Return [x, y] of the center of cell containing provided text 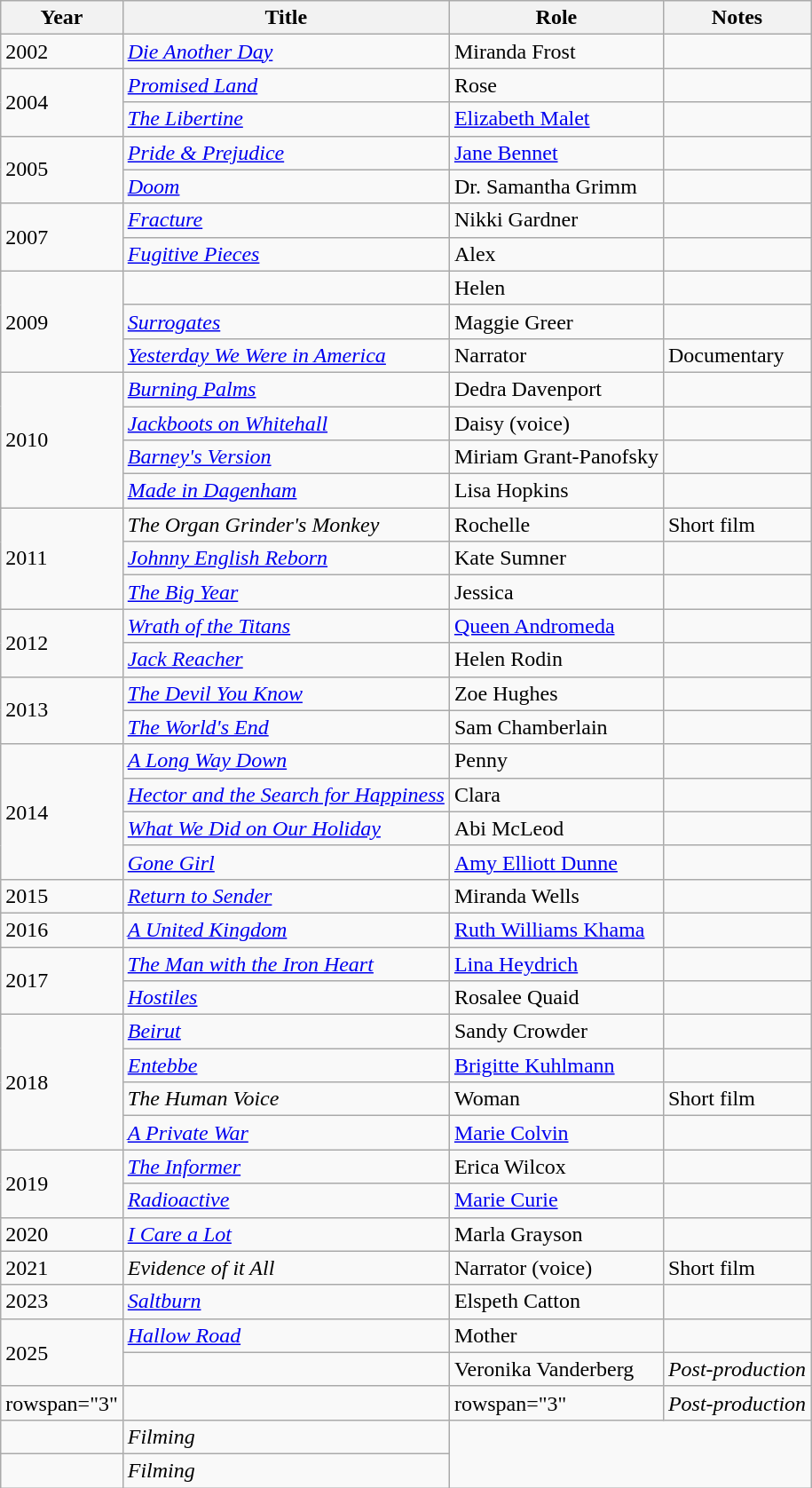
2016 [62, 930]
The Informer [286, 1167]
Elspeth Catton [556, 1302]
Amy Elliott Dunne [556, 862]
2025 [62, 1352]
Woman [556, 1099]
Fracture [286, 220]
Miranda Wells [556, 896]
Promised Land [286, 85]
2015 [62, 896]
Veronika Vanderberg [556, 1369]
Narrator [556, 355]
Radioactive [286, 1200]
Yesterday We Were in America [286, 355]
The Devil You Know [286, 693]
2021 [62, 1268]
The Human Voice [286, 1099]
Brigitte Kuhlmann [556, 1065]
Die Another Day [286, 51]
The Libertine [286, 119]
Hostiles [286, 998]
Marla Grayson [556, 1234]
Saltburn [286, 1302]
Year [62, 18]
A United Kingdom [286, 930]
2004 [62, 102]
2007 [62, 237]
Erica Wilcox [556, 1167]
Documentary [737, 355]
Sam Chamberlain [556, 727]
Pride & Prejudice [286, 153]
2023 [62, 1302]
Zoe Hughes [556, 693]
Jack Reacher [286, 660]
The Organ Grinder's Monkey [286, 525]
Dedra Davenport [556, 389]
Nikki Gardner [556, 220]
Helen [556, 288]
2018 [62, 1082]
Miranda Frost [556, 51]
Marie Curie [556, 1200]
Jackboots on Whitehall [286, 423]
Elizabeth Malet [556, 119]
2014 [62, 811]
Role [556, 18]
2019 [62, 1183]
I Care a Lot [286, 1234]
Kate Sumner [556, 558]
Hector and the Search for Happiness [286, 795]
2005 [62, 170]
2010 [62, 439]
Mother [556, 1335]
Rosalee Quaid [556, 998]
Gone Girl [286, 862]
The Man with the Iron Heart [286, 963]
Wrath of the Titans [286, 626]
Entebbe [286, 1065]
2009 [62, 321]
Clara [556, 795]
2011 [62, 558]
Jessica [556, 592]
2002 [62, 51]
Evidence of it All [286, 1268]
Title [286, 18]
2017 [62, 980]
2013 [62, 710]
Abi McLeod [556, 828]
Penny [556, 761]
Beirut [286, 1032]
2020 [62, 1234]
Doom [286, 186]
2012 [62, 643]
Surrogates [286, 321]
Marie Colvin [556, 1133]
What We Did on Our Holiday [286, 828]
Maggie Greer [556, 321]
Miriam Grant-Panofsky [556, 457]
Sandy Crowder [556, 1032]
Alex [556, 254]
Jane Bennet [556, 153]
A Long Way Down [286, 761]
Fugitive Pieces [286, 254]
Lina Heydrich [556, 963]
Daisy (voice) [556, 423]
Ruth Williams Khama [556, 930]
Return to Sender [286, 896]
Barney's Version [286, 457]
The Big Year [286, 592]
Hallow Road [286, 1335]
Made in Dagenham [286, 491]
Lisa Hopkins [556, 491]
Narrator (voice) [556, 1268]
A Private War [286, 1133]
Dr. Samantha Grimm [556, 186]
Rochelle [556, 525]
Notes [737, 18]
Johnny English Reborn [286, 558]
Burning Palms [286, 389]
Helen Rodin [556, 660]
Queen Andromeda [556, 626]
The World's End [286, 727]
Rose [556, 85]
